Identify which cell holds the provided text, then report its (X, Y) central coordinate. 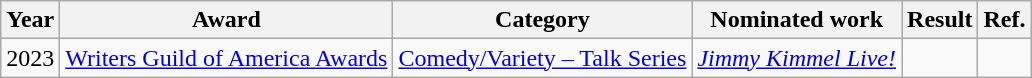
Nominated work (797, 20)
Ref. (1004, 20)
Jimmy Kimmel Live! (797, 58)
2023 (30, 58)
Award (226, 20)
Writers Guild of America Awards (226, 58)
Result (940, 20)
Year (30, 20)
Comedy/Variety – Talk Series (542, 58)
Category (542, 20)
